From the cell containing the given text, extract its center point as [X, Y] coordinate. 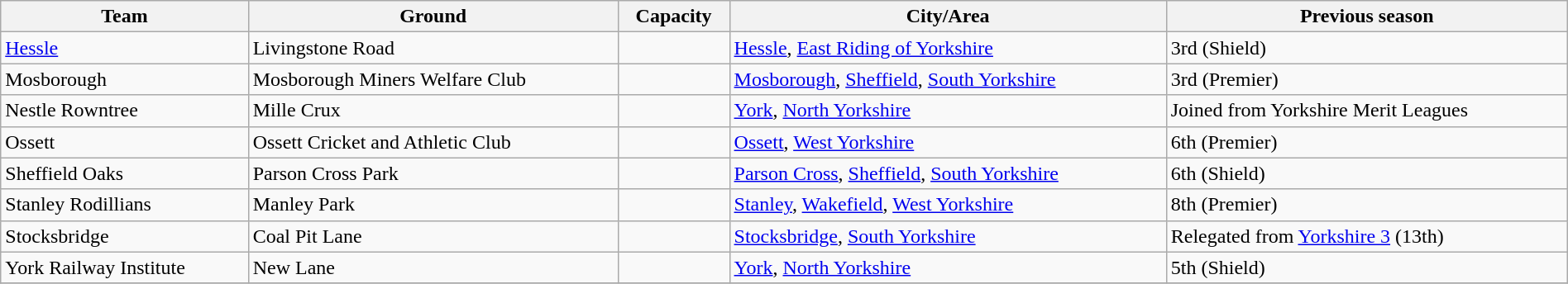
Relegated from Yorkshire 3 (13th) [1366, 236]
Coal Pit Lane [433, 236]
Capacity [673, 17]
Livingstone Road [433, 48]
Parson Cross, Sheffield, South Yorkshire [948, 173]
Hessle, East Riding of Yorkshire [948, 48]
Mosborough [124, 79]
Mosborough, Sheffield, South Yorkshire [948, 79]
5th (Shield) [1366, 267]
Parson Cross Park [433, 173]
Hessle [124, 48]
Stocksbridge [124, 236]
8th (Premier) [1366, 205]
3rd (Shield) [1366, 48]
Mille Crux [433, 111]
Stanley Rodillians [124, 205]
York Railway Institute [124, 267]
6th (Premier) [1366, 142]
Team [124, 17]
City/Area [948, 17]
Manley Park [433, 205]
Stanley, Wakefield, West Yorkshire [948, 205]
Previous season [1366, 17]
Mosborough Miners Welfare Club [433, 79]
Joined from Yorkshire Merit Leagues [1366, 111]
Stocksbridge, South Yorkshire [948, 236]
Nestle Rowntree [124, 111]
Ground [433, 17]
3rd (Premier) [1366, 79]
Ossett [124, 142]
Sheffield Oaks [124, 173]
New Lane [433, 267]
Ossett Cricket and Athletic Club [433, 142]
Ossett, West Yorkshire [948, 142]
6th (Shield) [1366, 173]
